From the cell containing the given text, extract its center point as [x, y] coordinate. 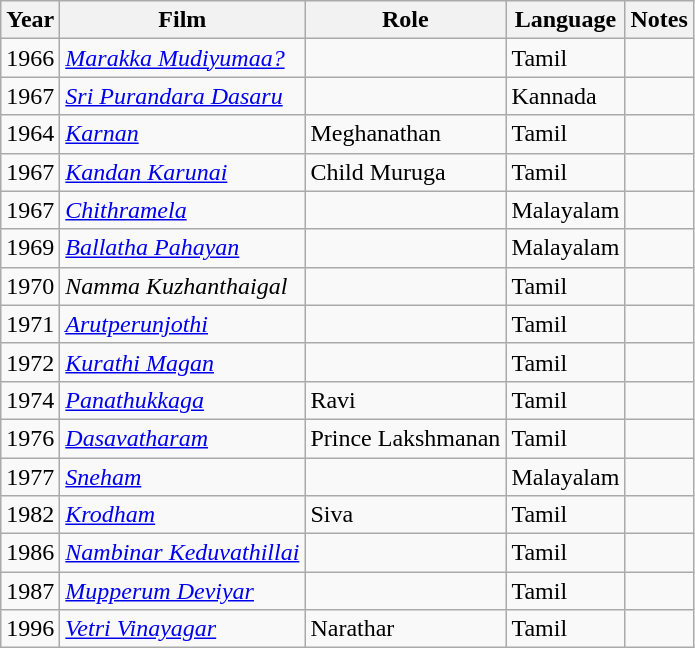
1976 [30, 438]
1982 [30, 515]
Kandan Karunai [182, 172]
Sneham [182, 477]
Namma Kuzhanthaigal [182, 286]
1969 [30, 248]
Role [406, 20]
Ballatha Pahayan [182, 248]
Arutperunjothi [182, 324]
Vetri Vinayagar [182, 629]
1987 [30, 591]
Film [182, 20]
1972 [30, 362]
1964 [30, 134]
Nambinar Keduvathillai [182, 553]
1977 [30, 477]
1971 [30, 324]
Notes [659, 20]
Ravi [406, 400]
Karnan [182, 134]
Krodham [182, 515]
Prince Lakshmanan [406, 438]
Kannada [566, 96]
Child Muruga [406, 172]
1974 [30, 400]
Year [30, 20]
Sri Purandara Dasaru [182, 96]
Dasavatharam [182, 438]
Mupperum Deviyar [182, 591]
Narathar [406, 629]
1966 [30, 58]
1970 [30, 286]
Kurathi Magan [182, 362]
Siva [406, 515]
Language [566, 20]
Chithramela [182, 210]
Panathukkaga [182, 400]
Meghanathan [406, 134]
1996 [30, 629]
1986 [30, 553]
Marakka Mudiyumaa? [182, 58]
